Capture the cell that displays the provided text and extract its (X, Y) central coordinate. 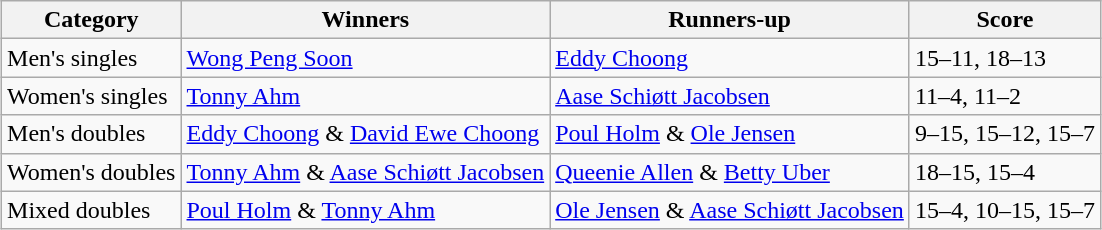
Ole Jensen & Aase Schiøtt Jacobsen (730, 210)
Tonny Ahm (366, 96)
Women's singles (92, 96)
15–11, 18–13 (1004, 58)
15–4, 10–15, 15–7 (1004, 210)
18–15, 15–4 (1004, 172)
Tonny Ahm & Aase Schiøtt Jacobsen (366, 172)
Aase Schiøtt Jacobsen (730, 96)
Score (1004, 20)
Eddy Choong (730, 58)
9–15, 15–12, 15–7 (1004, 134)
Mixed doubles (92, 210)
Winners (366, 20)
Wong Peng Soon (366, 58)
Eddy Choong & David Ewe Choong (366, 134)
Runners-up (730, 20)
Men's doubles (92, 134)
Queenie Allen & Betty Uber (730, 172)
Men's singles (92, 58)
Category (92, 20)
Poul Holm & Ole Jensen (730, 134)
Poul Holm & Tonny Ahm (366, 210)
11–4, 11–2 (1004, 96)
Women's doubles (92, 172)
